Determine the [X, Y] coordinate at the center of the cell enclosing the given text.  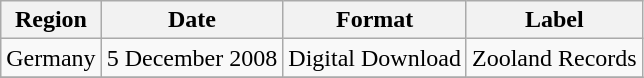
Germany [51, 58]
Region [51, 20]
Label [554, 20]
Zooland Records [554, 58]
Format [375, 20]
5 December 2008 [192, 58]
Date [192, 20]
Digital Download [375, 58]
